Identify which cell holds the provided text, then report its [x, y] central coordinate. 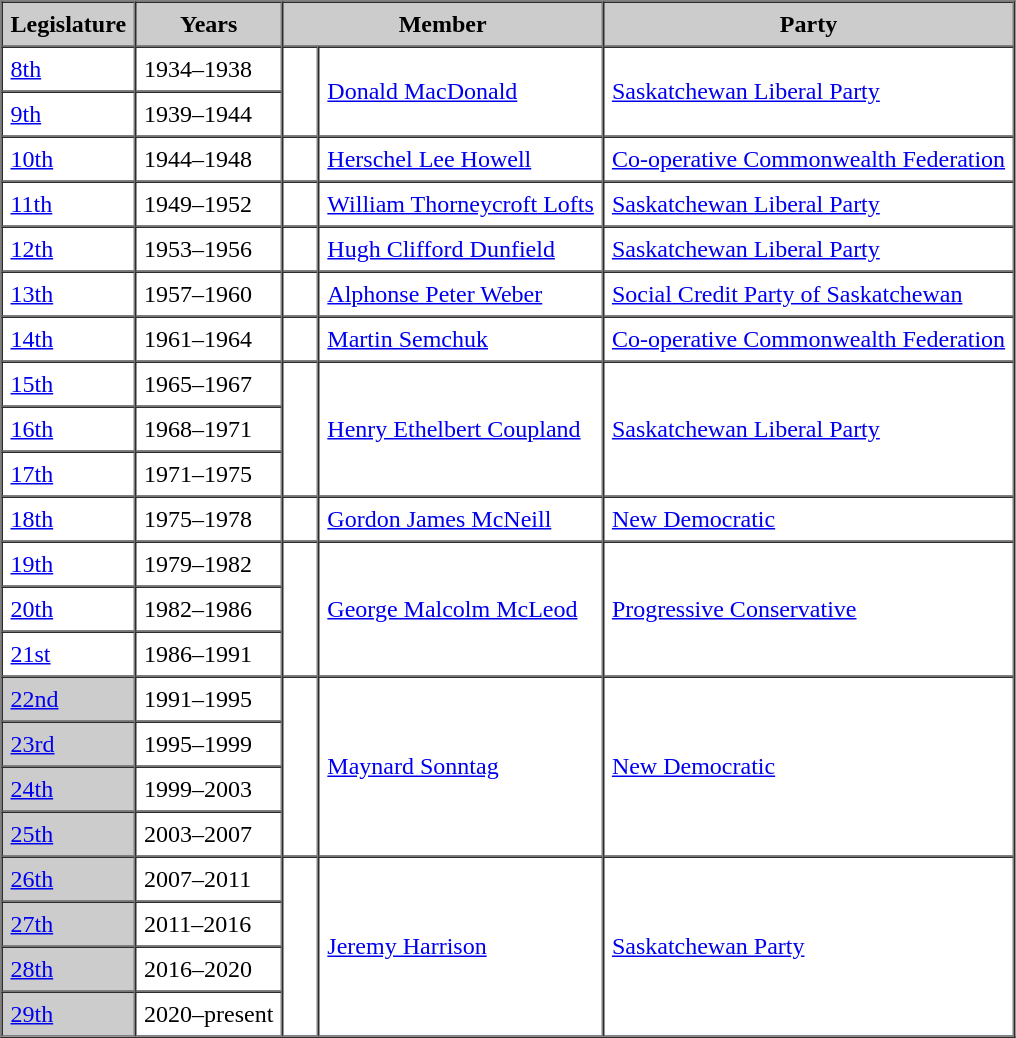
1944–1948 [208, 158]
1961–1964 [208, 338]
22nd [69, 698]
24th [69, 788]
Martin Semchuk [460, 338]
2003–2007 [208, 834]
1949–1952 [208, 204]
10th [69, 158]
15th [69, 384]
Progressive Conservative [808, 610]
17th [69, 474]
Member [442, 24]
25th [69, 834]
Donald MacDonald [460, 91]
Henry Ethelbert Coupland [460, 430]
Herschel Lee Howell [460, 158]
11th [69, 204]
Jeremy Harrison [460, 946]
1991–1995 [208, 698]
1939–1944 [208, 114]
16th [69, 428]
1968–1971 [208, 428]
Party [808, 24]
13th [69, 294]
1999–2003 [208, 788]
Years [208, 24]
28th [69, 968]
2007–2011 [208, 878]
14th [69, 338]
2016–2020 [208, 968]
12th [69, 248]
29th [69, 1014]
Legislature [69, 24]
18th [69, 518]
1965–1967 [208, 384]
8th [69, 68]
9th [69, 114]
William Thorneycroft Lofts [460, 204]
Maynard Sonntag [460, 766]
1953–1956 [208, 248]
2020–present [208, 1014]
1957–1960 [208, 294]
1986–1991 [208, 654]
19th [69, 564]
26th [69, 878]
1971–1975 [208, 474]
27th [69, 924]
Alphonse Peter Weber [460, 294]
1979–1982 [208, 564]
23rd [69, 744]
2011–2016 [208, 924]
1995–1999 [208, 744]
Social Credit Party of Saskatchewan [808, 294]
1982–1986 [208, 608]
20th [69, 608]
Saskatchewan Party [808, 946]
1975–1978 [208, 518]
21st [69, 654]
Gordon James McNeill [460, 518]
Hugh Clifford Dunfield [460, 248]
George Malcolm McLeod [460, 610]
1934–1938 [208, 68]
